Pinpoint the cell where the given text exists, returning its (X, Y) midpoint coordinate. 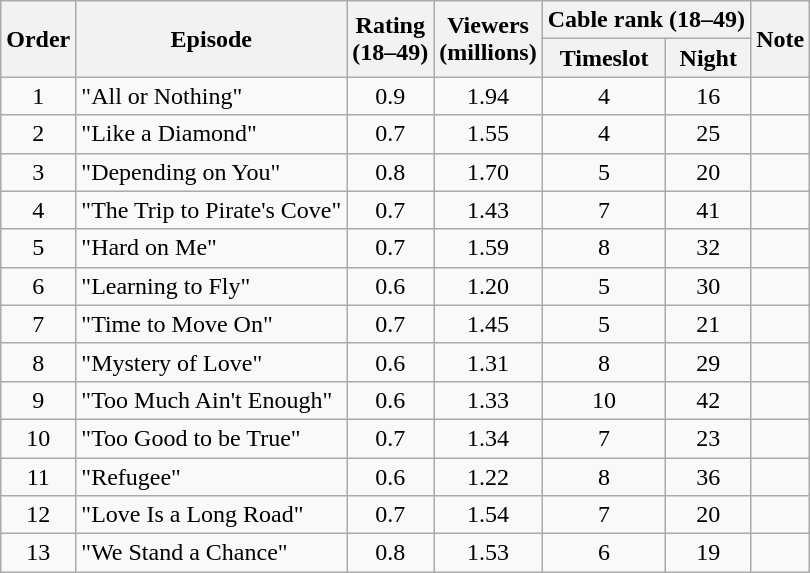
1.55 (488, 134)
"Learning to Fly" (212, 286)
11 (38, 477)
"Love Is a Long Road" (212, 515)
"Hard on Me" (212, 248)
32 (708, 248)
1.22 (488, 477)
Order (38, 39)
Viewers(millions) (488, 39)
1.43 (488, 210)
16 (708, 96)
Night (708, 58)
Note (780, 39)
"The Trip to Pirate's Cove" (212, 210)
42 (708, 400)
9 (38, 400)
1.33 (488, 400)
1.45 (488, 324)
"Too Good to be True" (212, 438)
1.31 (488, 362)
"Like a Diamond" (212, 134)
"All or Nothing" (212, 96)
2 (38, 134)
13 (38, 553)
"Too Much Ain't Enough" (212, 400)
1.59 (488, 248)
1.34 (488, 438)
0.9 (390, 96)
19 (708, 553)
"Depending on You" (212, 172)
1.94 (488, 96)
"Mystery of Love" (212, 362)
Cable rank (18–49) (646, 20)
29 (708, 362)
1 (38, 96)
"Time to Move On" (212, 324)
Timeslot (604, 58)
Rating(18–49) (390, 39)
1.20 (488, 286)
25 (708, 134)
3 (38, 172)
"We Stand a Chance" (212, 553)
21 (708, 324)
1.53 (488, 553)
23 (708, 438)
41 (708, 210)
30 (708, 286)
1.54 (488, 515)
12 (38, 515)
1.70 (488, 172)
Episode (212, 39)
"Refugee" (212, 477)
36 (708, 477)
